Find where the given text appears and provide that cell's center as (x, y) coordinate. 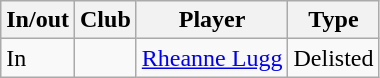
Type (334, 20)
Club (106, 20)
In/out (38, 20)
In (38, 58)
Rheanne Lugg (212, 58)
Delisted (334, 58)
Player (212, 20)
